Determine the (X, Y) coordinate at the center of the cell enclosing the given text.  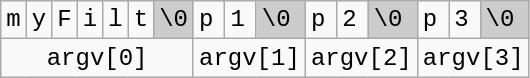
argv[1] (249, 58)
argv[2] (361, 58)
2 (352, 20)
i (90, 20)
1 (240, 20)
argv[3] (473, 58)
3 (464, 20)
t (140, 20)
argv[0] (98, 58)
l (116, 20)
y (38, 20)
F (64, 20)
m (14, 20)
